Return the [x, y] coordinate for the center point of the cell that contains the specified text.  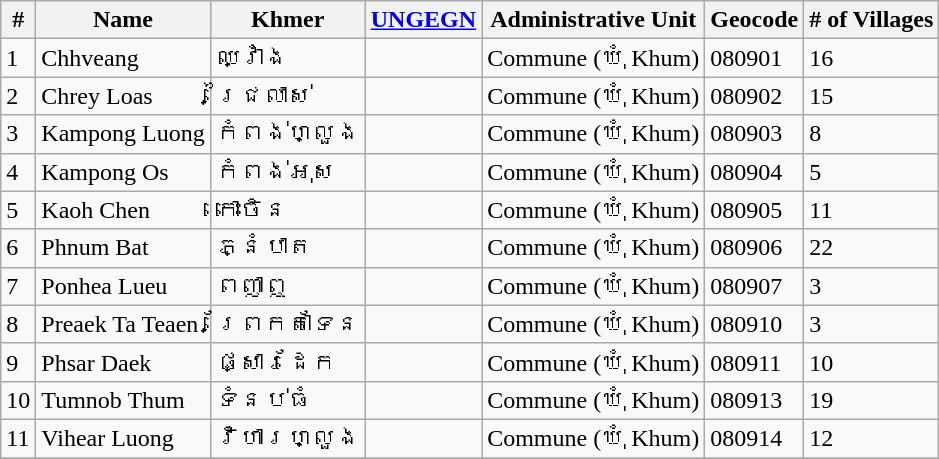
កំពង់ហ្លួង [288, 134]
Phsar Daek [123, 362]
កោះចិន [288, 210]
080906 [754, 248]
ទំនប់ធំ [288, 400]
Kaoh Chen [123, 210]
ជ្រៃលាស់ [288, 96]
16 [872, 58]
080913 [754, 400]
Khmer [288, 20]
19 [872, 400]
ភ្នំបាត [288, 248]
ព្រែកតាទែន [288, 324]
UNGEGN [423, 20]
080902 [754, 96]
7 [18, 286]
4 [18, 172]
080905 [754, 210]
Preaek Ta Teaen [123, 324]
កំពង់អុស [288, 172]
# of Villages [872, 20]
Administrative Unit [594, 20]
Phnum Bat [123, 248]
080904 [754, 172]
ឈ្វាំង [288, 58]
Kampong Os [123, 172]
Tumnob Thum [123, 400]
Chrey Loas [123, 96]
2 [18, 96]
ផ្សារដែក [288, 362]
080911 [754, 362]
22 [872, 248]
9 [18, 362]
# [18, 20]
Name [123, 20]
080903 [754, 134]
Geocode [754, 20]
080910 [754, 324]
ពញាឮ [288, 286]
វិហារហ្លួង [288, 438]
12 [872, 438]
6 [18, 248]
1 [18, 58]
080907 [754, 286]
Vihear Luong [123, 438]
Kampong Luong [123, 134]
Ponhea Lueu [123, 286]
15 [872, 96]
080901 [754, 58]
Chhveang [123, 58]
080914 [754, 438]
